Scan for the cell matching the given text and deliver its (x, y) coordinate at center. 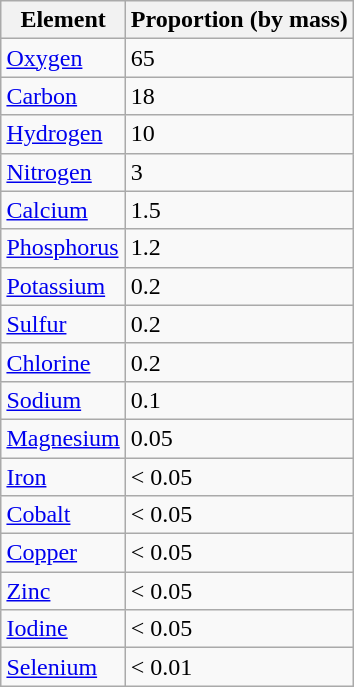
Calcium (63, 210)
0.05 (239, 438)
10 (239, 134)
Element (63, 20)
0.1 (239, 400)
Chlorine (63, 362)
Carbon (63, 96)
Oxygen (63, 58)
Proportion (by mass) (239, 20)
Iodine (63, 629)
Copper (63, 553)
3 (239, 172)
< 0.01 (239, 667)
65 (239, 58)
Nitrogen (63, 172)
Iron (63, 477)
Hydrogen (63, 134)
Phosphorus (63, 248)
Zinc (63, 591)
1.2 (239, 248)
Selenium (63, 667)
Cobalt (63, 515)
Sodium (63, 400)
Potassium (63, 286)
1.5 (239, 210)
18 (239, 96)
Magnesium (63, 438)
Sulfur (63, 324)
